Detect which cell encompasses the target text, then output its [x, y] center coordinate. 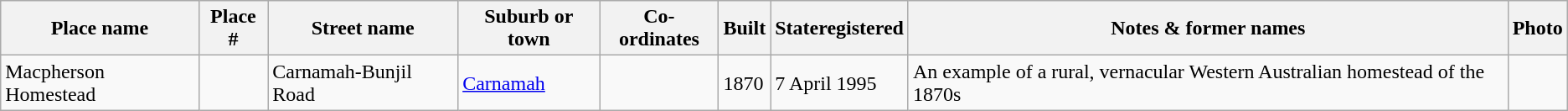
Co-ordinates [659, 29]
Suburb or town [529, 29]
Street name [364, 29]
1870 [745, 82]
Carnamah [529, 82]
Place name [100, 29]
Carnamah-Bunjil Road [364, 82]
Photo [1538, 29]
Macpherson Homestead [100, 82]
An example of a rural, vernacular Western Australian homestead of the 1870s [1208, 82]
Place # [233, 29]
7 April 1995 [839, 82]
Stateregistered [839, 29]
Notes & former names [1208, 29]
Built [745, 29]
